Return the [x, y] coordinate for the center point of the cell that contains the specified text.  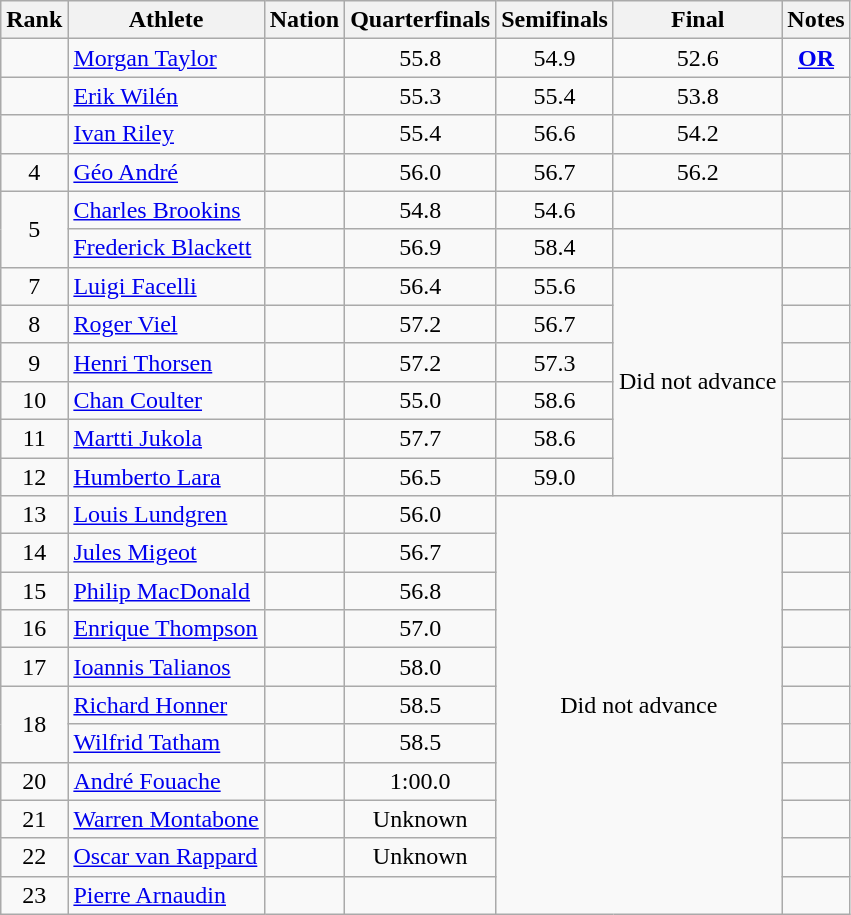
Philip MacDonald [166, 591]
4 [34, 172]
56.2 [697, 172]
20 [34, 781]
Semifinals [555, 20]
55.8 [420, 58]
Géo André [166, 172]
5 [34, 229]
56.8 [420, 591]
Final [697, 20]
OR [816, 58]
53.8 [697, 96]
11 [34, 438]
23 [34, 895]
16 [34, 629]
54.2 [697, 134]
Athlete [166, 20]
8 [34, 324]
14 [34, 553]
Henri Thorsen [166, 362]
Notes [816, 20]
54.8 [420, 210]
Richard Honner [166, 705]
Roger Viel [166, 324]
18 [34, 724]
Oscar van Rappard [166, 857]
Ioannis Talianos [166, 667]
Wilfrid Tatham [166, 743]
17 [34, 667]
Luigi Facelli [166, 286]
13 [34, 515]
58.0 [420, 667]
Humberto Lara [166, 477]
Martti Jukola [166, 438]
54.9 [555, 58]
55.3 [420, 96]
Quarterfinals [420, 20]
Ivan Riley [166, 134]
Enrique Thompson [166, 629]
56.5 [420, 477]
58.4 [555, 248]
7 [34, 286]
Charles Brookins [166, 210]
57.3 [555, 362]
57.7 [420, 438]
Pierre Arnaudin [166, 895]
9 [34, 362]
Rank [34, 20]
56.6 [555, 134]
21 [34, 819]
55.0 [420, 400]
56.9 [420, 248]
Warren Montabone [166, 819]
22 [34, 857]
Chan Coulter [166, 400]
10 [34, 400]
54.6 [555, 210]
15 [34, 591]
12 [34, 477]
André Fouache [166, 781]
Erik Wilén [166, 96]
1:00.0 [420, 781]
Louis Lundgren [166, 515]
57.0 [420, 629]
59.0 [555, 477]
55.6 [555, 286]
56.4 [420, 286]
52.6 [697, 58]
Frederick Blackett [166, 248]
Jules Migeot [166, 553]
Morgan Taylor [166, 58]
Nation [304, 20]
